Capture the cell that displays the provided text and extract its [x, y] central coordinate. 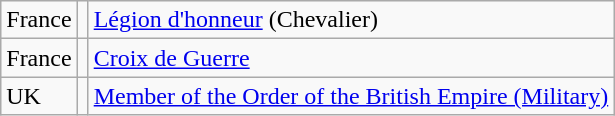
Légion d'honneur (Chevalier) [351, 20]
Croix de Guerre [351, 58]
UK [39, 96]
Member of the Order of the British Empire (Military) [351, 96]
